From the cell containing the given text, extract its center point as (x, y) coordinate. 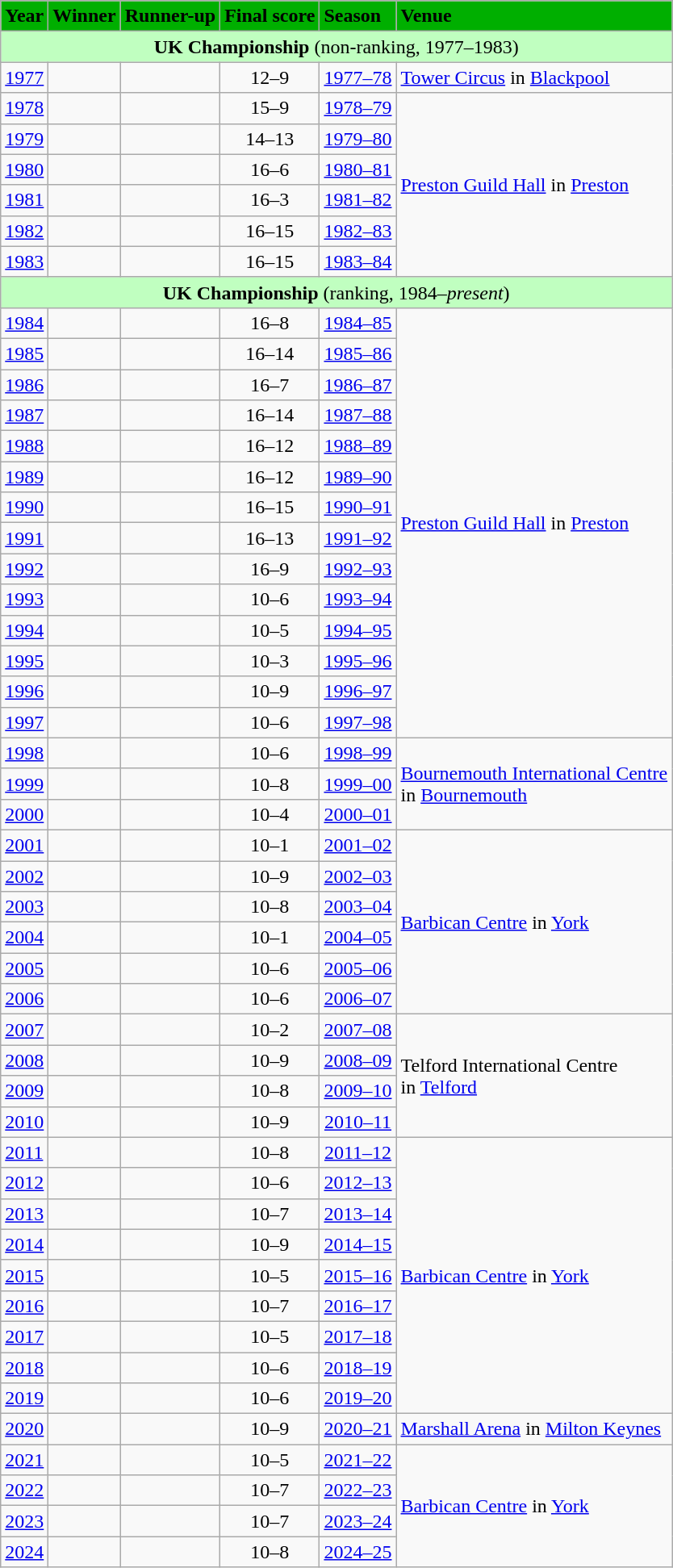
Tower Circus in Blackpool (534, 77)
1997–98 (358, 722)
2022 (24, 1491)
1987 (24, 416)
1993 (24, 600)
2006 (24, 999)
2021–22 (358, 1460)
1990 (24, 508)
2010–11 (358, 1122)
10–3 (270, 661)
Season (358, 16)
16–8 (270, 323)
12–9 (270, 77)
1991–92 (358, 538)
2019 (24, 1399)
2017–18 (358, 1336)
1983 (24, 261)
1984–85 (358, 323)
14–13 (270, 139)
1994–95 (358, 630)
1992 (24, 569)
1984 (24, 323)
16–13 (270, 538)
Marshall Arena in Milton Keynes (534, 1429)
2008 (24, 1060)
2001–02 (358, 845)
1981 (24, 200)
1980–81 (358, 169)
1982 (24, 231)
10–2 (270, 1030)
2002 (24, 876)
2024–25 (358, 1552)
1998–99 (358, 753)
2007 (24, 1030)
2002–03 (358, 876)
1983–84 (358, 261)
1979 (24, 139)
2012–13 (358, 1183)
1981–82 (358, 200)
UK Championship (ranking, 1984–present) (336, 292)
2005–06 (358, 968)
1988 (24, 446)
1998 (24, 753)
2017 (24, 1336)
1996–97 (358, 692)
1999 (24, 784)
2015–16 (358, 1275)
1986–87 (358, 385)
Final score (270, 16)
2011 (24, 1152)
2000–01 (358, 814)
2009 (24, 1091)
Venue (534, 16)
16–3 (270, 200)
UK Championship (non-ranking, 1977–1983) (336, 47)
16–6 (270, 169)
2014 (24, 1244)
1994 (24, 630)
1980 (24, 169)
1989 (24, 477)
2005 (24, 968)
2021 (24, 1460)
1987–88 (358, 416)
2012 (24, 1183)
2010 (24, 1122)
2015 (24, 1275)
1978 (24, 108)
1988–89 (358, 446)
2014–15 (358, 1244)
1985–86 (358, 353)
2022–23 (358, 1491)
Winner (84, 16)
2023–24 (358, 1521)
2006–07 (358, 999)
1999–00 (358, 784)
2004 (24, 938)
2018–19 (358, 1368)
Runner-up (170, 16)
2019–20 (358, 1399)
1982–83 (358, 231)
2016 (24, 1306)
1990–91 (358, 508)
2009–10 (358, 1091)
2023 (24, 1521)
1989–90 (358, 477)
2004–05 (358, 938)
2008–09 (358, 1060)
2024 (24, 1552)
2020–21 (358, 1429)
1995–96 (358, 661)
Telford International Centrein Telford (534, 1076)
1992–93 (358, 569)
2001 (24, 845)
2013 (24, 1214)
1977 (24, 77)
2003–04 (358, 907)
1993–94 (358, 600)
1979–80 (358, 139)
16–9 (270, 569)
2013–14 (358, 1214)
2016–17 (358, 1306)
1977–78 (358, 77)
1997 (24, 722)
Bournemouth International Centrein Bournemouth (534, 784)
Year (24, 16)
1986 (24, 385)
2020 (24, 1429)
10–4 (270, 814)
2003 (24, 907)
2011–12 (358, 1152)
2018 (24, 1368)
15–9 (270, 108)
2007–08 (358, 1030)
16–7 (270, 385)
1991 (24, 538)
1978–79 (358, 108)
2000 (24, 814)
1995 (24, 661)
1985 (24, 353)
1996 (24, 692)
